Provide the (X, Y) coordinate of the cell's center where the given text is located.  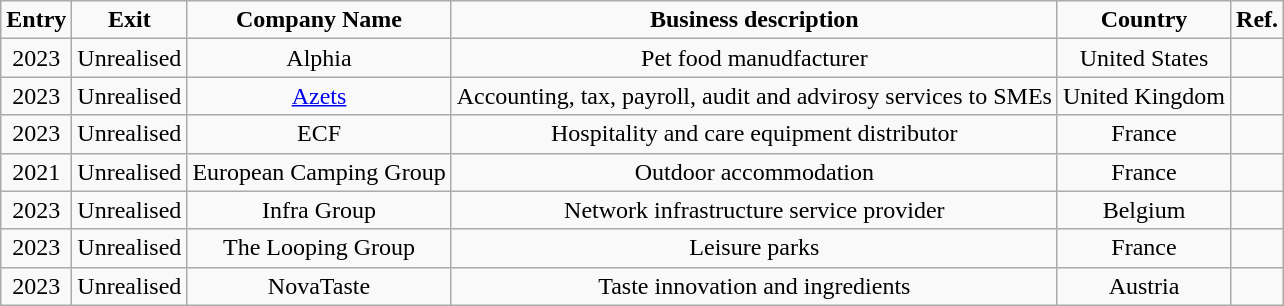
Infra Group (319, 210)
United Kingdom (1144, 96)
European Camping Group (319, 172)
The Looping Group (319, 248)
Ref. (1258, 20)
Taste innovation and ingredients (754, 286)
Outdoor accommodation (754, 172)
Pet food manudfacturer (754, 58)
Belgium (1144, 210)
United States (1144, 58)
ECF (319, 134)
Leisure parks (754, 248)
Hospitality and care equipment distributor (754, 134)
Exit (130, 20)
Entry (36, 20)
Company Name (319, 20)
NovaTaste (319, 286)
Azets (319, 96)
Network infrastructure service provider (754, 210)
Austria (1144, 286)
Country (1144, 20)
Accounting, tax, payroll, audit and advirosy services to SMEs (754, 96)
Alphia (319, 58)
Business description (754, 20)
2021 (36, 172)
